Determine the [X, Y] coordinate at the center of the cell enclosing the given text.  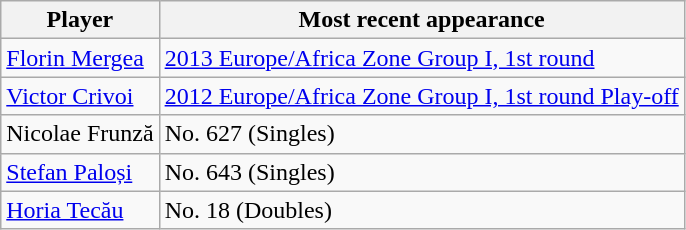
2013 Europe/Africa Zone Group I, 1st round [422, 58]
2012 Europe/Africa Zone Group I, 1st round Play-off [422, 96]
Most recent appearance [422, 20]
Player [80, 20]
No. 18 (Doubles) [422, 210]
Victor Crivoi [80, 96]
No. 643 (Singles) [422, 172]
Nicolae Frunză [80, 134]
No. 627 (Singles) [422, 134]
Florin Mergea [80, 58]
Horia Tecău [80, 210]
Stefan Paloși [80, 172]
